Provide the (X, Y) coordinate of the cell's center where the given text is located.  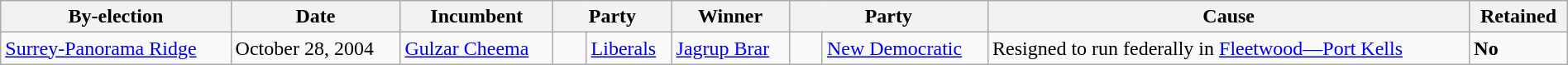
Cause (1229, 17)
Gulzar Cheema (476, 48)
By-election (116, 17)
October 28, 2004 (316, 48)
No (1518, 48)
Liberals (629, 48)
Incumbent (476, 17)
Winner (730, 17)
Jagrup Brar (730, 48)
Resigned to run federally in Fleetwood—Port Kells (1229, 48)
Retained (1518, 17)
Date (316, 17)
Surrey-Panorama Ridge (116, 48)
New Democratic (905, 48)
